From the cell containing the given text, extract its center point as [x, y] coordinate. 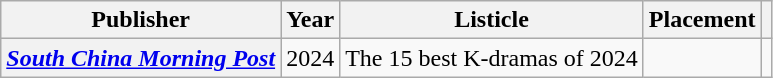
2024 [310, 58]
Year [310, 20]
The 15 best K-dramas of 2024 [492, 58]
Listicle [492, 20]
South China Morning Post [141, 58]
Placement [702, 20]
Publisher [141, 20]
